Return the [X, Y] coordinate for the center point of the cell that contains the specified text.  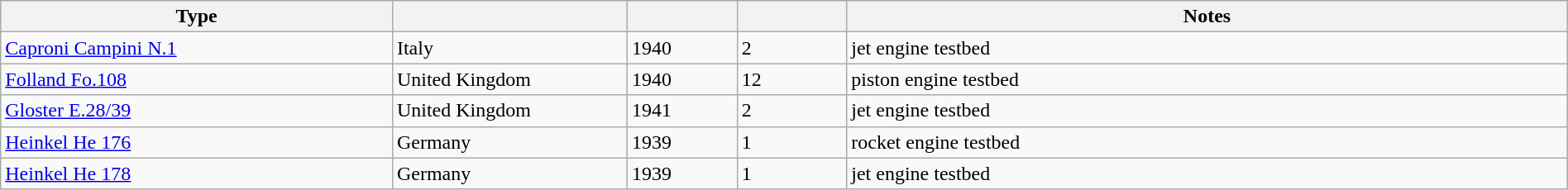
1941 [683, 111]
Caproni Campini N.1 [197, 48]
Notes [1207, 17]
12 [792, 79]
Folland Fo.108 [197, 79]
piston engine testbed [1207, 79]
Heinkel He 176 [197, 142]
Heinkel He 178 [197, 173]
rocket engine testbed [1207, 142]
Type [197, 17]
Gloster E.28/39 [197, 111]
Italy [509, 48]
